Pinpoint the cell where the given text exists, returning its (X, Y) midpoint coordinate. 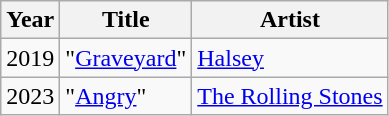
2023 (30, 96)
Title (126, 20)
Artist (290, 20)
Halsey (290, 58)
"Graveyard" (126, 58)
"Angry" (126, 96)
Year (30, 20)
2019 (30, 58)
The Rolling Stones (290, 96)
